Extract the (X, Y) coordinate from the center of the cell holding the provided text.  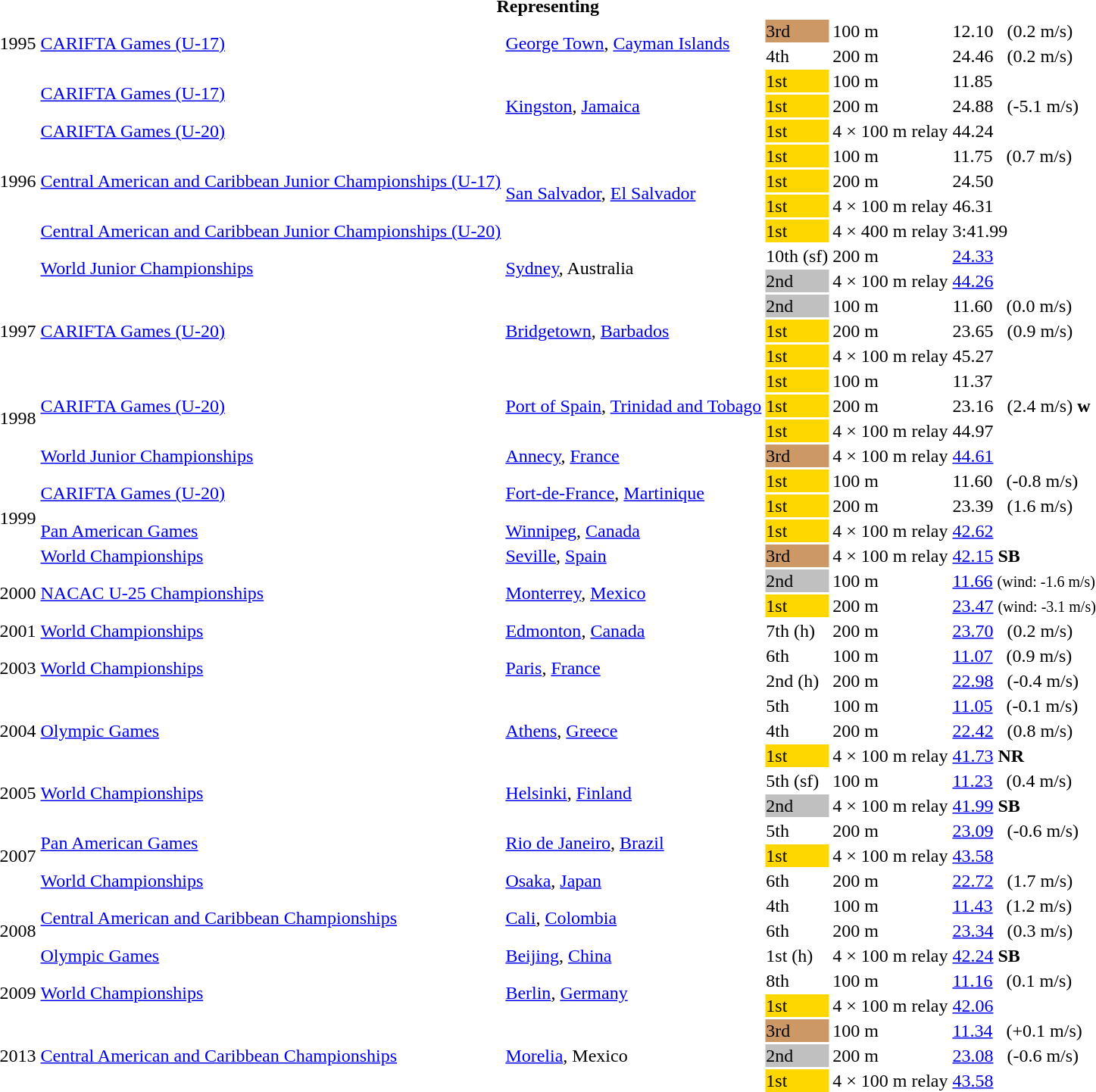
10th (sf) (797, 256)
Cali, Colombia (633, 918)
Rio de Janeiro, Brazil (633, 844)
Seville, Spain (633, 556)
Central American and Caribbean Junior Championships (U-17) (271, 181)
Bridgetown, Barbados (633, 331)
4 × 400 m relay (891, 231)
1st (h) (797, 956)
George Town, Cayman Islands (633, 44)
Edmonton, Canada (633, 631)
Morelia, Mexico (633, 1056)
8th (797, 981)
Fort-de-France, Martinique (633, 494)
2nd (h) (797, 681)
5th (sf) (797, 781)
Beijing, China (633, 956)
Helsinki, Finland (633, 794)
Sydney, Australia (633, 268)
Osaka, Japan (633, 881)
Monterrey, Mexico (633, 594)
San Salvador, El Salvador (633, 194)
Winnipeg, Canada (633, 531)
Central American and Caribbean Junior Championships (U-20) (271, 231)
7th (h) (797, 631)
Annecy, France (633, 456)
Port of Spain, Trinidad and Tobago (633, 406)
Kingston, Jamaica (633, 106)
Paris, France (633, 668)
Berlin, Germany (633, 994)
Athens, Greece (633, 731)
NACAC U-25 Championships (271, 594)
